Determine the (X, Y) coordinate at the center of the cell enclosing the given text.  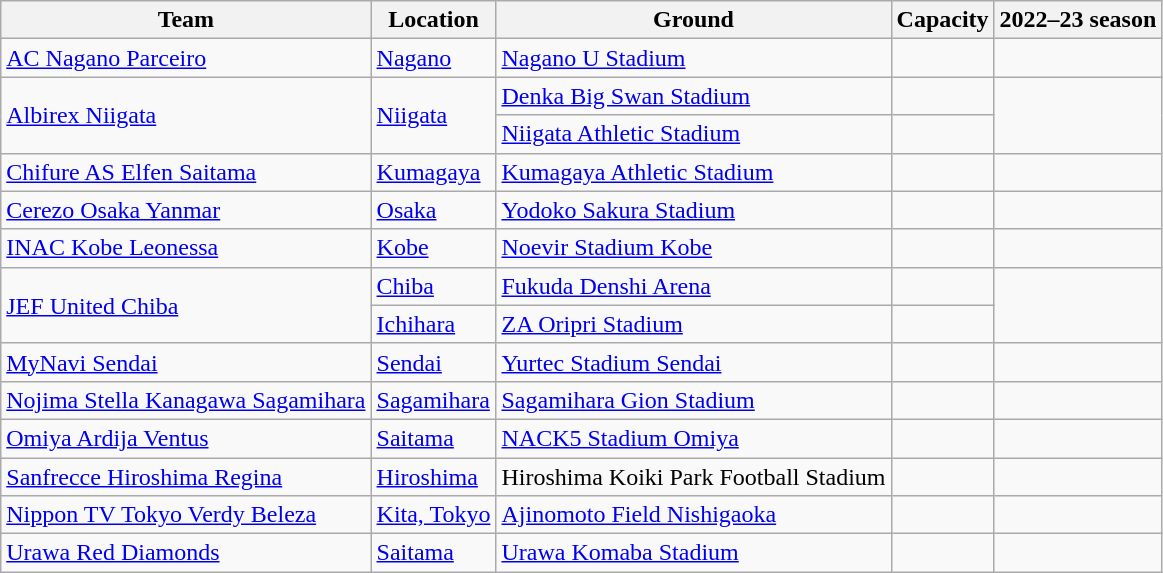
Kumagaya Athletic Stadium (694, 172)
Nagano U Stadium (694, 58)
Sendai (434, 362)
Cerezo Osaka Yanmar (186, 210)
Kumagaya (434, 172)
Capacity (942, 20)
Fukuda Denshi Arena (694, 286)
Omiya Ardija Ventus (186, 438)
Ajinomoto Field Nishigaoka (694, 515)
Nojima Stella Kanagawa Sagamihara (186, 400)
Sagamihara Gion Stadium (694, 400)
Kobe (434, 248)
Kita, Tokyo (434, 515)
Yurtec Stadium Sendai (694, 362)
2022–23 season (1078, 20)
INAC Kobe Leonessa (186, 248)
Team (186, 20)
Sanfrecce Hiroshima Regina (186, 477)
MyNavi Sendai (186, 362)
Osaka (434, 210)
AC Nagano Parceiro (186, 58)
Location (434, 20)
Ground (694, 20)
Yodoko Sakura Stadium (694, 210)
Noevir Stadium Kobe (694, 248)
ZA Oripri Stadium (694, 324)
Urawa Red Diamonds (186, 553)
Hiroshima (434, 477)
JEF United Chiba (186, 305)
Nippon TV Tokyo Verdy Beleza (186, 515)
Niigata Athletic Stadium (694, 134)
Hiroshima Koiki Park Football Stadium (694, 477)
Niigata (434, 115)
Sagamihara (434, 400)
Albirex Niigata (186, 115)
Denka Big Swan Stadium (694, 96)
Urawa Komaba Stadium (694, 553)
Chiba (434, 286)
Ichihara (434, 324)
Nagano (434, 58)
Chifure AS Elfen Saitama (186, 172)
NACK5 Stadium Omiya (694, 438)
